Output the (X, Y) coordinate of the center of the cell containing the given text.  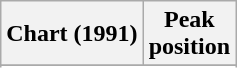
Chart (1991) (72, 34)
Peakposition (189, 34)
